Scan for the cell matching the given text and deliver its [x, y] coordinate at center. 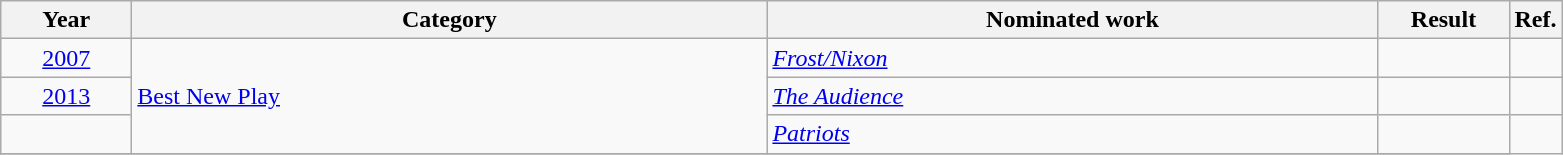
The Audience [1072, 96]
Category [450, 20]
Result [1444, 20]
Year [66, 20]
Best New Play [450, 96]
Ref. [1536, 20]
2007 [66, 58]
2013 [66, 96]
Frost/Nixon [1072, 58]
Patriots [1072, 134]
Nominated work [1072, 20]
